Find where the given text appears and provide that cell's center as (X, Y) coordinate. 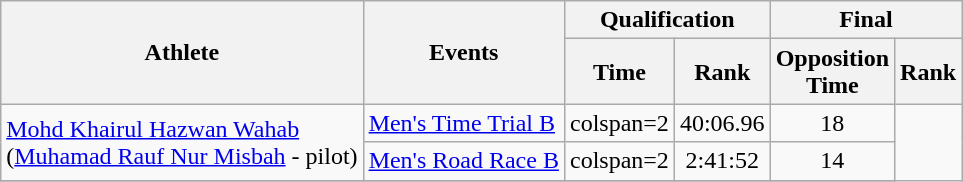
Final (866, 20)
Time (619, 72)
Events (464, 52)
Men's Road Race B (464, 161)
Athlete (182, 52)
40:06.96 (722, 123)
Men's Time Trial B (464, 123)
Mohd Khairul Hazwan Wahab(Muhamad Rauf Nur Misbah - pilot) (182, 142)
18 (832, 123)
Qualification (667, 20)
OppositionTime (832, 72)
14 (832, 161)
2:41:52 (722, 161)
